Output the [X, Y] coordinate of the center of the cell containing the given text.  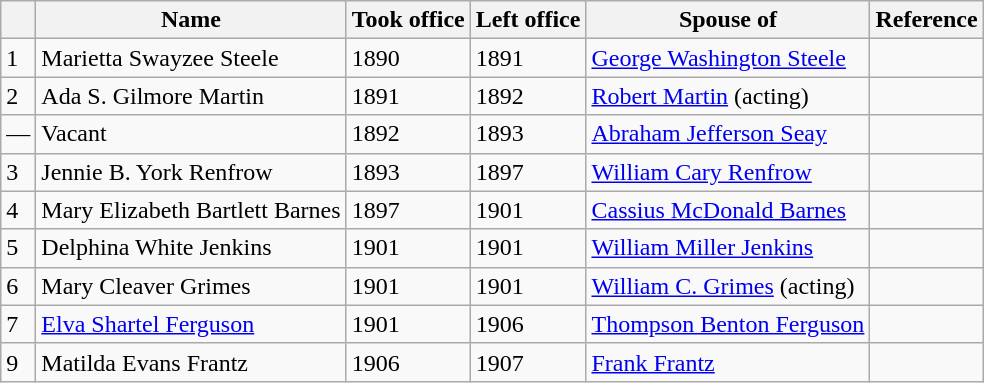
1890 [408, 58]
Cassius McDonald Barnes [728, 210]
1 [18, 58]
Ada S. Gilmore Martin [191, 96]
4 [18, 210]
Name [191, 20]
George Washington Steele [728, 58]
3 [18, 172]
Reference [926, 20]
William Cary Renfrow [728, 172]
Delphina White Jenkins [191, 248]
Spouse of [728, 20]
7 [18, 324]
Frank Frantz [728, 362]
Elva Shartel Ferguson [191, 324]
Vacant [191, 134]
1907 [528, 362]
6 [18, 286]
Mary Cleaver Grimes [191, 286]
William C. Grimes (acting) [728, 286]
9 [18, 362]
Abraham Jefferson Seay [728, 134]
Marietta Swayzee Steele [191, 58]
William Miller Jenkins [728, 248]
Mary Elizabeth Bartlett Barnes [191, 210]
Robert Martin (acting) [728, 96]
Jennie B. York Renfrow [191, 172]
Left office [528, 20]
— [18, 134]
2 [18, 96]
Matilda Evans Frantz [191, 362]
5 [18, 248]
Thompson Benton Ferguson [728, 324]
Took office [408, 20]
